Output the [x, y] coordinate of the center of the cell containing the given text.  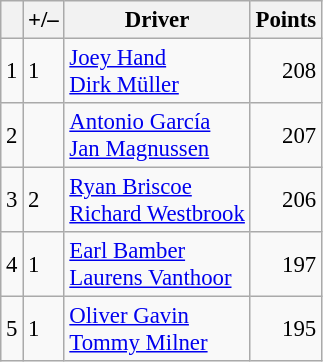
207 [286, 136]
3 [12, 200]
4 [12, 264]
Driver [157, 20]
Antonio García Jan Magnussen [157, 136]
197 [286, 264]
Oliver Gavin Tommy Milner [157, 330]
Joey Hand Dirk Müller [157, 72]
208 [286, 72]
195 [286, 330]
Points [286, 20]
206 [286, 200]
Ryan Briscoe Richard Westbrook [157, 200]
+/– [44, 20]
5 [12, 330]
Earl Bamber Laurens Vanthoor [157, 264]
